Capture the cell that displays the provided text and extract its (x, y) central coordinate. 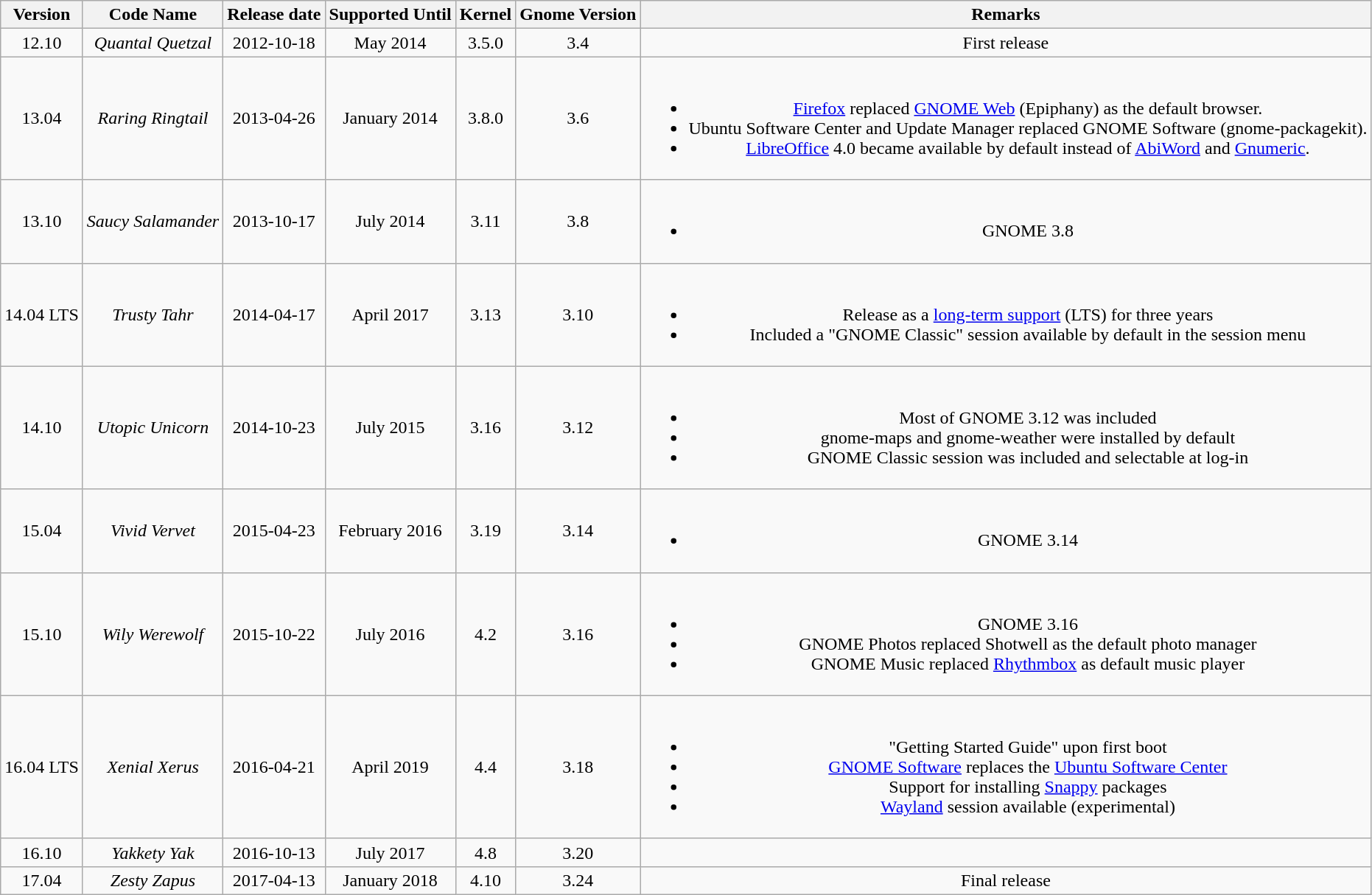
Kernel (486, 15)
3.19 (486, 530)
12.10 (42, 43)
Zesty Zapus (153, 880)
Utopic Unicorn (153, 427)
May 2014 (391, 43)
Saucy Salamander (153, 221)
17.04 (42, 880)
Xenial Xerus (153, 767)
3.12 (578, 427)
3.18 (578, 767)
3.4 (578, 43)
4.8 (486, 852)
13.10 (42, 221)
14.04 LTS (42, 315)
Yakkety Yak (153, 852)
GNOME 3.8 (1006, 221)
GNOME 3.16GNOME Photos replaced Shotwell as the default photo managerGNOME Music replaced Rhythmbox as default music player (1006, 633)
Version (42, 15)
2016-04-21 (274, 767)
2016-10-13 (274, 852)
2013-04-26 (274, 118)
4.10 (486, 880)
4.2 (486, 633)
16.10 (42, 852)
January 2014 (391, 118)
2014-04-17 (274, 315)
Wily Werewolf (153, 633)
Release date (274, 15)
3.20 (578, 852)
February 2016 (391, 530)
April 2019 (391, 767)
Remarks (1006, 15)
Most of GNOME 3.12 was includedgnome-maps and gnome-weather were installed by defaultGNOME Classic session was included and selectable at log-in (1006, 427)
3.13 (486, 315)
Gnome Version (578, 15)
3.24 (578, 880)
3.8 (578, 221)
January 2018 (391, 880)
July 2015 (391, 427)
2014-10-23 (274, 427)
Trusty Tahr (153, 315)
2015-10-22 (274, 633)
15.10 (42, 633)
July 2017 (391, 852)
3.14 (578, 530)
Final release (1006, 880)
3.11 (486, 221)
Vivid Vervet (153, 530)
3.10 (578, 315)
2013-10-17 (274, 221)
13.04 (42, 118)
3.5.0 (486, 43)
3.8.0 (486, 118)
Raring Ringtail (153, 118)
Code Name (153, 15)
Release as a long-term support (LTS) for three yearsIncluded a "GNOME Classic" session available by default in the session menu (1006, 315)
3.6 (578, 118)
Quantal Quetzal (153, 43)
July 2016 (391, 633)
2017-04-13 (274, 880)
2012-10-18 (274, 43)
Supported Until (391, 15)
4.4 (486, 767)
First release (1006, 43)
16.04 LTS (42, 767)
April 2017 (391, 315)
July 2014 (391, 221)
2015-04-23 (274, 530)
14.10 (42, 427)
GNOME 3.14 (1006, 530)
15.04 (42, 530)
